Determine the [x, y] coordinate at the center of the cell enclosing the given text.  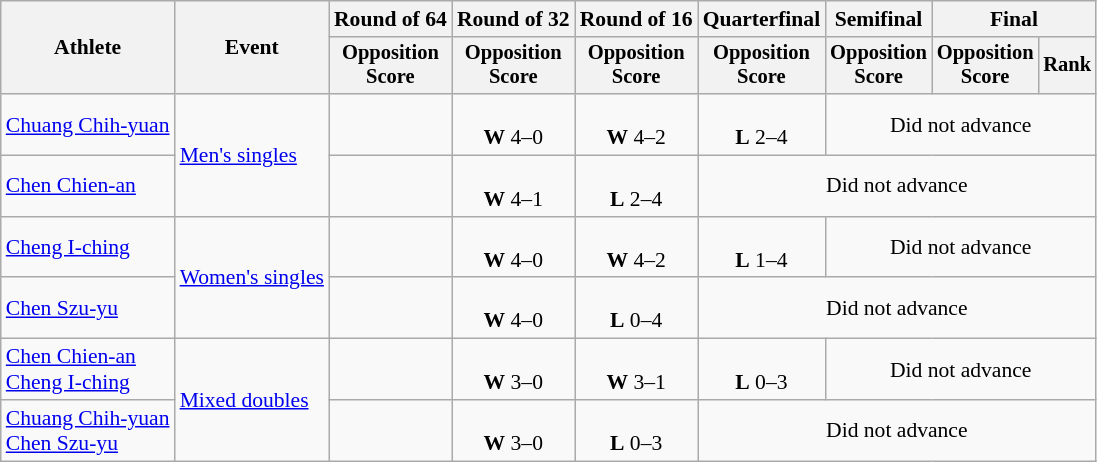
Event [252, 48]
W 4–1 [514, 186]
Round of 16 [636, 19]
Chuang Chih-yuan [88, 124]
Chen Szu-yu [88, 308]
Chen Chien-an Cheng I-ching [88, 370]
Women's singles [252, 278]
Semifinal [878, 19]
L 0–4 [636, 308]
W 3–1 [636, 370]
Mixed doubles [252, 400]
Rank [1067, 66]
Cheng I-ching [88, 248]
Chuang Chih-yuan Chen Szu-yu [88, 430]
Final [1014, 19]
Round of 64 [390, 19]
Quarterfinal [762, 19]
Round of 32 [514, 19]
Athlete [88, 48]
L 1–4 [762, 248]
Chen Chien-an [88, 186]
Men's singles [252, 155]
